Determine the (x, y) coordinate at the center of the cell enclosing the given text.  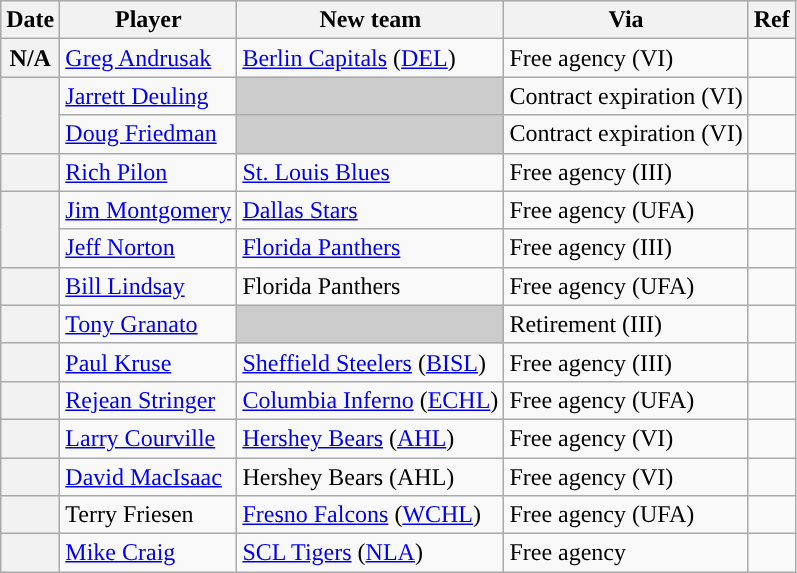
Ref (772, 20)
Terry Friesen (148, 515)
Tony Granato (148, 324)
Greg Andrusak (148, 58)
Bill Lindsay (148, 286)
Sheffield Steelers (BISL) (370, 362)
Larry Courville (148, 438)
David MacIsaac (148, 477)
Jarrett Deuling (148, 96)
Doug Friedman (148, 134)
Jeff Norton (148, 248)
Free agency (626, 553)
Dallas Stars (370, 210)
N/A (30, 58)
SCL Tigers (NLA) (370, 553)
Date (30, 20)
New team (370, 20)
Rich Pilon (148, 172)
Retirement (III) (626, 324)
Columbia Inferno (ECHL) (370, 400)
St. Louis Blues (370, 172)
Jim Montgomery (148, 210)
Rejean Stringer (148, 400)
Berlin Capitals (DEL) (370, 58)
Mike Craig (148, 553)
Paul Kruse (148, 362)
Fresno Falcons (WCHL) (370, 515)
Via (626, 20)
Player (148, 20)
